Return (x, y) of the center of cell containing provided text 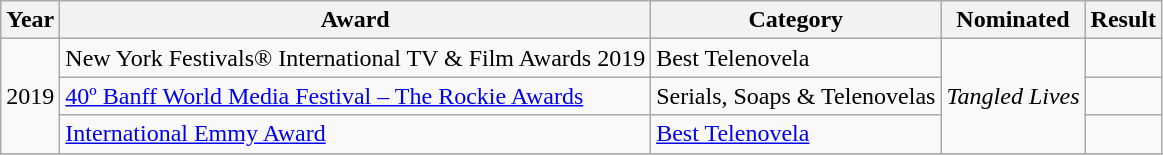
Award (356, 20)
Tangled Lives (1013, 96)
40º Banff World Media Festival – The Rockie Awards (356, 96)
Year (30, 20)
New York Festivals® International TV & Film Awards 2019 (356, 58)
2019 (30, 96)
Result (1123, 20)
Nominated (1013, 20)
International Emmy Award (356, 134)
Category (796, 20)
Serials, Soaps & Telenovelas (796, 96)
